From the cell containing the given text, extract its center point as [X, Y] coordinate. 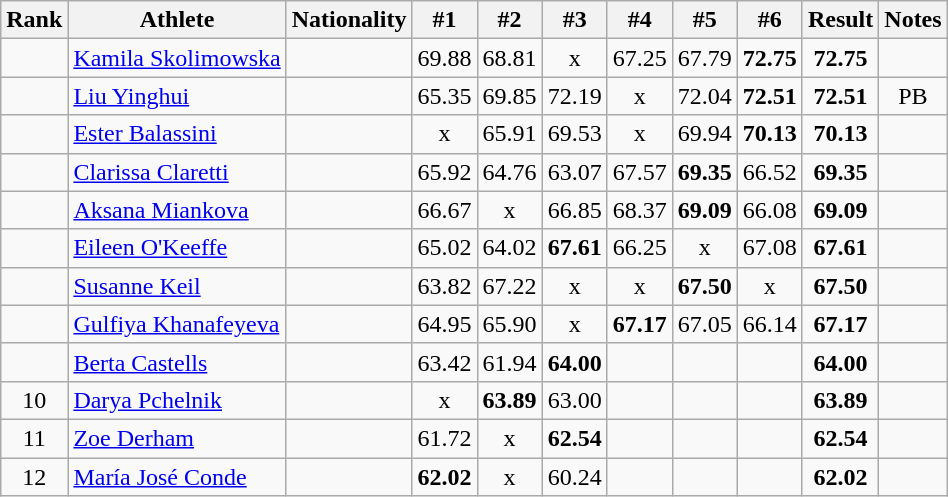
Nationality [349, 20]
63.82 [444, 286]
12 [34, 477]
67.05 [704, 324]
66.14 [770, 324]
Clarissa Claretti [177, 172]
64.95 [444, 324]
PB [913, 96]
#4 [640, 20]
65.91 [510, 134]
María José Conde [177, 477]
66.52 [770, 172]
63.42 [444, 362]
64.76 [510, 172]
Berta Castells [177, 362]
68.81 [510, 58]
Notes [913, 20]
67.08 [770, 248]
Result [840, 20]
Kamila Skolimowska [177, 58]
60.24 [574, 477]
Zoe Derham [177, 438]
#3 [574, 20]
11 [34, 438]
#1 [444, 20]
Aksana Miankova [177, 210]
Athlete [177, 20]
67.57 [640, 172]
67.79 [704, 58]
Gulfiya Khanafeyeva [177, 324]
10 [34, 400]
66.08 [770, 210]
#5 [704, 20]
61.94 [510, 362]
69.94 [704, 134]
67.25 [640, 58]
72.19 [574, 96]
#2 [510, 20]
Liu Yinghui [177, 96]
Rank [34, 20]
66.67 [444, 210]
65.35 [444, 96]
65.92 [444, 172]
#6 [770, 20]
Ester Balassini [177, 134]
69.53 [574, 134]
63.07 [574, 172]
65.90 [510, 324]
61.72 [444, 438]
66.25 [640, 248]
64.02 [510, 248]
63.00 [574, 400]
67.22 [510, 286]
69.88 [444, 58]
Eileen O'Keeffe [177, 248]
72.04 [704, 96]
69.85 [510, 96]
Susanne Keil [177, 286]
Darya Pchelnik [177, 400]
65.02 [444, 248]
68.37 [640, 210]
66.85 [574, 210]
